Determine the (x, y) coordinate at the center of the cell enclosing the given text.  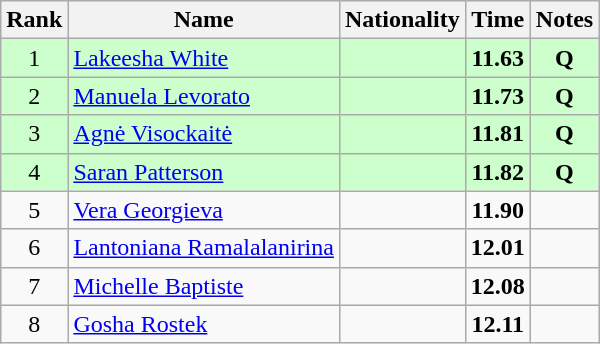
Michelle Baptiste (204, 286)
Name (204, 20)
5 (34, 210)
6 (34, 248)
Time (498, 20)
11.82 (498, 172)
12.08 (498, 286)
Nationality (402, 20)
12.01 (498, 248)
Vera Georgieva (204, 210)
Rank (34, 20)
Lantoniana Ramalalanirina (204, 248)
Gosha Rostek (204, 324)
11.90 (498, 210)
Saran Patterson (204, 172)
Manuela Levorato (204, 96)
11.63 (498, 58)
8 (34, 324)
Lakeesha White (204, 58)
4 (34, 172)
Notes (564, 20)
11.73 (498, 96)
1 (34, 58)
7 (34, 286)
3 (34, 134)
12.11 (498, 324)
2 (34, 96)
Agnė Visockaitė (204, 134)
11.81 (498, 134)
